Return the (X, Y) coordinate for the center point of the cell that contains the specified text.  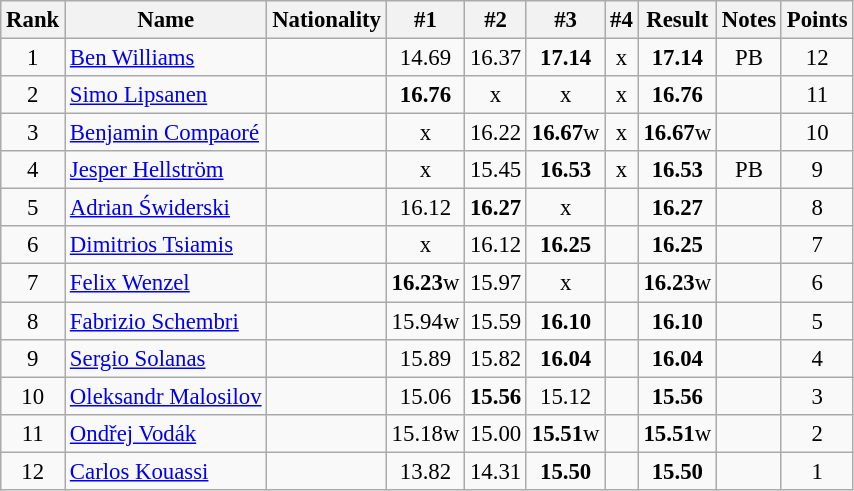
16.37 (496, 58)
15.94w (425, 321)
#1 (425, 20)
Felix Wenzel (166, 283)
15.59 (496, 321)
Name (166, 20)
#3 (565, 20)
15.82 (496, 358)
Points (816, 20)
Benjamin Compaoré (166, 133)
14.31 (496, 471)
Fabrizio Schembri (166, 321)
15.12 (565, 396)
Ondřej Vodák (166, 433)
Jesper Hellström (166, 170)
Dimitrios Tsiamis (166, 245)
15.06 (425, 396)
14.69 (425, 58)
Notes (748, 20)
#4 (622, 20)
Oleksandr Malosilov (166, 396)
Carlos Kouassi (166, 471)
Ben Williams (166, 58)
15.97 (496, 283)
13.82 (425, 471)
Simo Lipsanen (166, 95)
Adrian Świderski (166, 208)
Rank (33, 20)
15.89 (425, 358)
#2 (496, 20)
Sergio Solanas (166, 358)
15.00 (496, 433)
15.45 (496, 170)
16.22 (496, 133)
Nationality (326, 20)
Result (677, 20)
15.18w (425, 433)
